For the text-containing cell, return its midpoint in [X, Y] coordinate format. 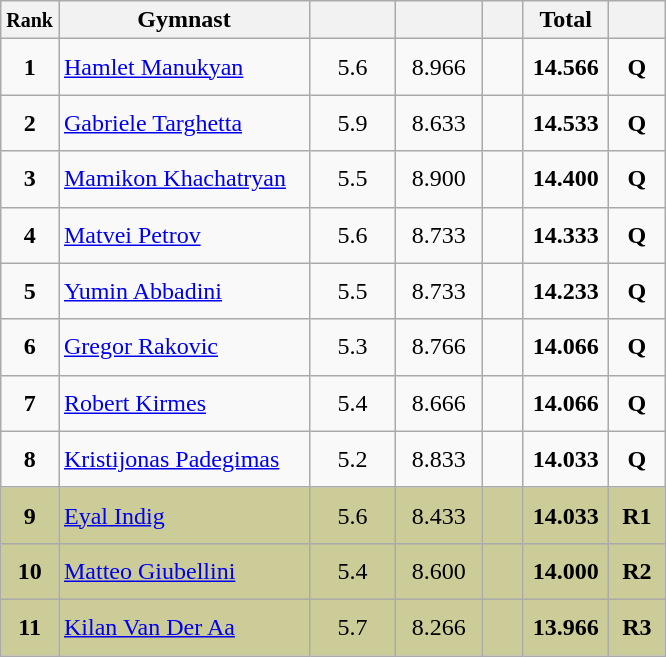
8.966 [439, 67]
R1 [637, 515]
10 [30, 571]
R3 [637, 627]
13.966 [566, 627]
5.3 [353, 347]
5.7 [353, 627]
8.900 [439, 179]
5 [30, 291]
14.000 [566, 571]
9 [30, 515]
Matteo Giubellini [184, 571]
6 [30, 347]
3 [30, 179]
14.233 [566, 291]
Kristijonas Padegimas [184, 459]
Eyal Indig [184, 515]
8.766 [439, 347]
Gymnast [184, 20]
Robert Kirmes [184, 403]
Mamikon Khachatryan [184, 179]
2 [30, 123]
Gabriele Targhetta [184, 123]
14.333 [566, 235]
R2 [637, 571]
14.533 [566, 123]
Matvei Petrov [184, 235]
14.400 [566, 179]
8.833 [439, 459]
4 [30, 235]
14.566 [566, 67]
7 [30, 403]
11 [30, 627]
8.433 [439, 515]
8.666 [439, 403]
Yumin Abbadini [184, 291]
8.266 [439, 627]
5.2 [353, 459]
8.600 [439, 571]
Rank [30, 20]
8 [30, 459]
Kilan Van Der Aa [184, 627]
1 [30, 67]
Hamlet Manukyan [184, 67]
Gregor Rakovic [184, 347]
Total [566, 20]
5.9 [353, 123]
8.633 [439, 123]
